Extract the (X, Y) coordinate from the center of the cell holding the provided text.  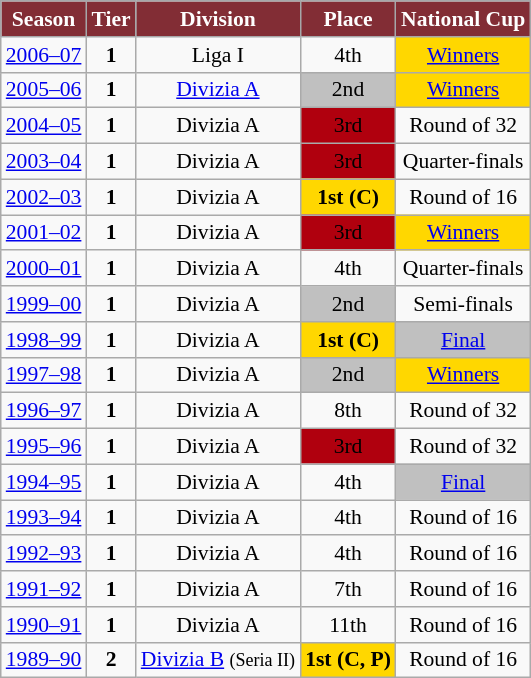
2003–04 (44, 162)
1997–98 (44, 375)
2004–05 (44, 126)
Divizia B (Seria II) (218, 660)
2005–06 (44, 90)
1992–93 (44, 554)
7th (348, 589)
1993–94 (44, 518)
8th (348, 411)
Season (44, 19)
1989–90 (44, 660)
1991–92 (44, 589)
Liga I (218, 55)
1990–91 (44, 625)
2000–01 (44, 269)
1994–95 (44, 482)
1996–97 (44, 411)
2002–03 (44, 197)
Semi-finals (463, 304)
2001–02 (44, 233)
1998–99 (44, 340)
11th (348, 625)
1999–00 (44, 304)
2 (110, 660)
1st (C, P) (348, 660)
2006–07 (44, 55)
Division (218, 19)
Place (348, 19)
Tier (110, 19)
1995–96 (44, 447)
National Cup (463, 19)
